Locate the cell with the specified text and output its [X, Y] center coordinate. 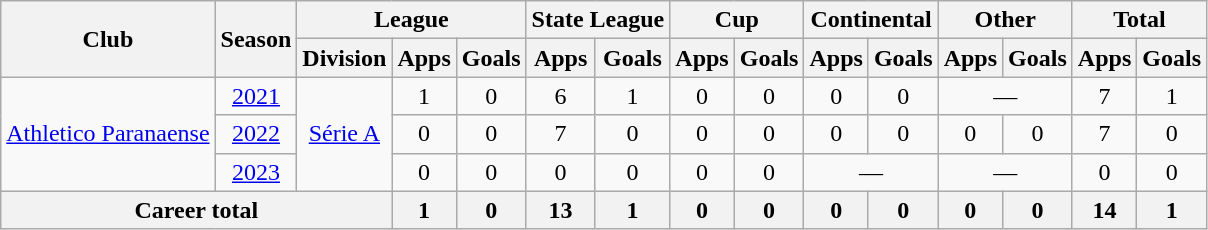
Continental [871, 20]
Total [1139, 20]
State League [598, 20]
Athletico Paranaense [108, 134]
13 [560, 210]
Division [344, 58]
Série A [344, 134]
Career total [196, 210]
Season [256, 39]
League [412, 20]
Cup [737, 20]
6 [560, 96]
2021 [256, 96]
Club [108, 39]
2023 [256, 172]
14 [1104, 210]
Other [1005, 20]
2022 [256, 134]
